From the cell containing the given text, extract its center point as (X, Y) coordinate. 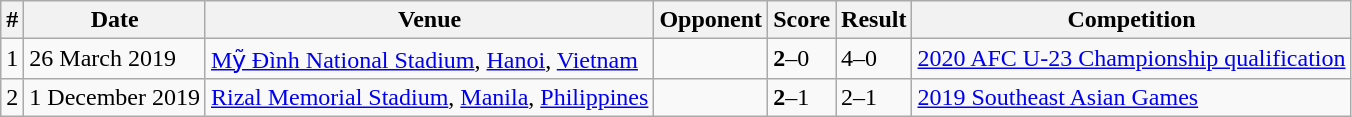
1 December 2019 (115, 97)
2019 Southeast Asian Games (1132, 97)
Venue (429, 20)
2–0 (802, 59)
Score (802, 20)
Date (115, 20)
Opponent (711, 20)
Rizal Memorial Stadium, Manila, Philippines (429, 97)
Result (874, 20)
2020 AFC U-23 Championship qualification (1132, 59)
1 (12, 59)
26 March 2019 (115, 59)
Competition (1132, 20)
Mỹ Đình National Stadium, Hanoi, Vietnam (429, 59)
# (12, 20)
2 (12, 97)
4–0 (874, 59)
